Output the [X, Y] coordinate of the center of the cell containing the given text.  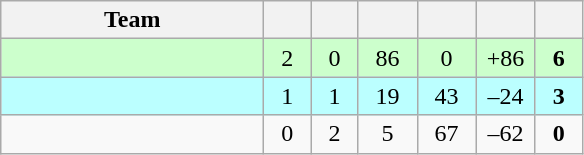
–24 [506, 96]
–62 [506, 134]
6 [558, 58]
Team [132, 20]
19 [388, 96]
43 [446, 96]
+86 [506, 58]
86 [388, 58]
5 [388, 134]
3 [558, 96]
67 [446, 134]
